Search for the cell housing the specified text and yield its [x, y] center coordinate. 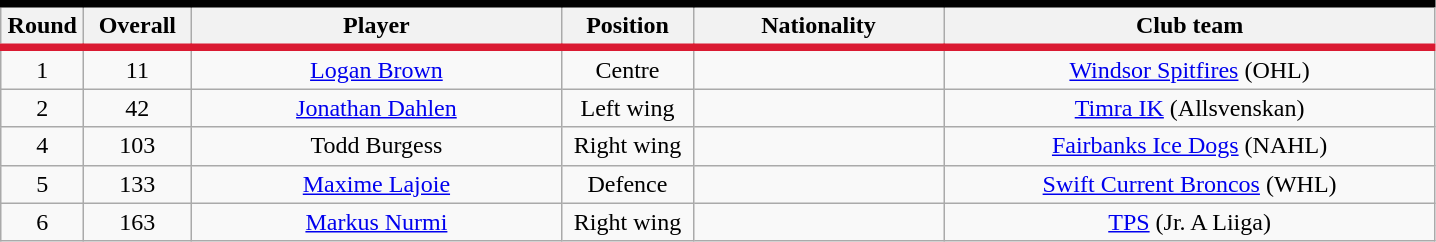
Player [376, 26]
Markus Nurmi [376, 222]
Todd Burgess [376, 146]
Fairbanks Ice Dogs (NAHL) [1190, 146]
Position [628, 26]
5 [42, 184]
103 [138, 146]
Windsor Spitfires (OHL) [1190, 68]
42 [138, 108]
2 [42, 108]
TPS (Jr. A Liiga) [1190, 222]
6 [42, 222]
1 [42, 68]
11 [138, 68]
4 [42, 146]
Left wing [628, 108]
133 [138, 184]
Defence [628, 184]
Maxime Lajoie [376, 184]
Overall [138, 26]
Timra IK (Allsvenskan) [1190, 108]
Logan Brown [376, 68]
Swift Current Broncos (WHL) [1190, 184]
Centre [628, 68]
Nationality [818, 26]
Club team [1190, 26]
163 [138, 222]
Round [42, 26]
Jonathan Dahlen [376, 108]
